From the cell containing the given text, extract its center point as (x, y) coordinate. 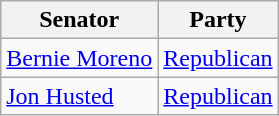
Senator (80, 20)
Jon Husted (80, 96)
Bernie Moreno (80, 58)
Party (218, 20)
